For the text-containing cell, return its midpoint in (X, Y) coordinate format. 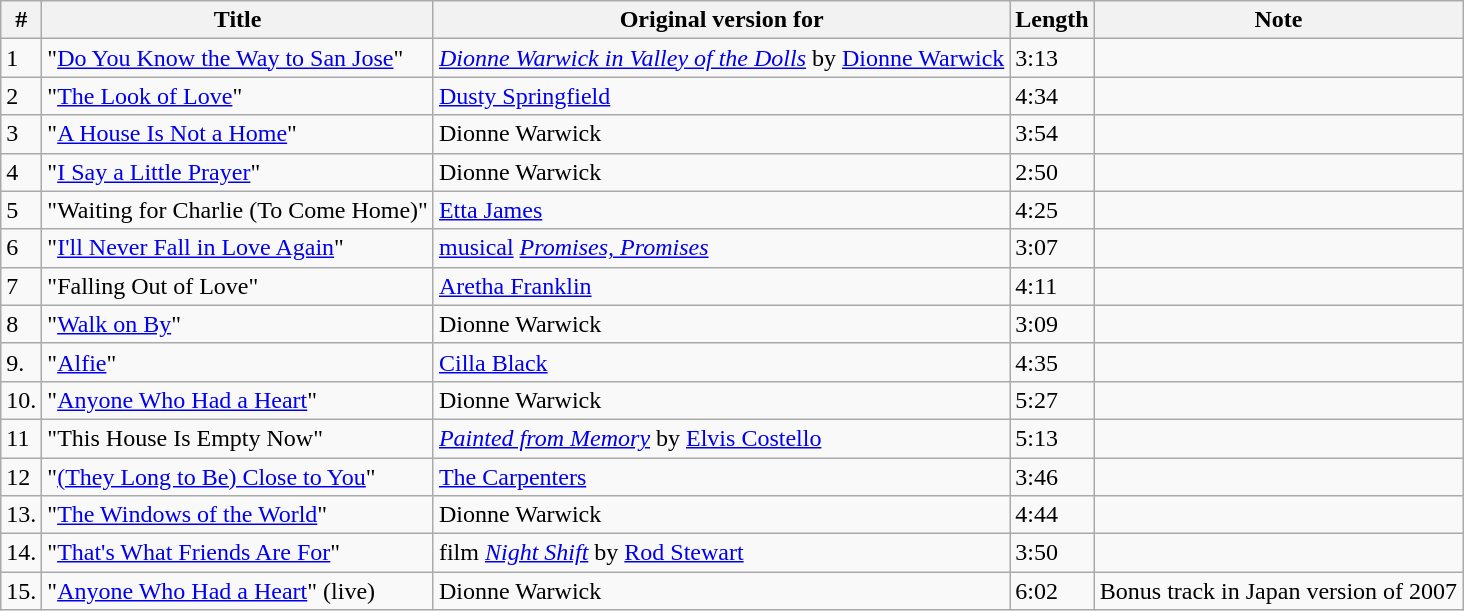
4:25 (1052, 210)
14. (22, 553)
9. (22, 362)
"This House Is Empty Now" (238, 438)
Painted from Memory by Elvis Costello (721, 438)
2 (22, 96)
8 (22, 324)
7 (22, 286)
Dionne Warwick in Valley of the Dolls by Dionne Warwick (721, 58)
"The Windows of the World" (238, 515)
Aretha Franklin (721, 286)
Original version for (721, 20)
Note (1278, 20)
"A House Is Not a Home" (238, 134)
"I Say a Little Prayer" (238, 172)
musical Promises, Promises (721, 248)
3:13 (1052, 58)
3:09 (1052, 324)
4:35 (1052, 362)
Dusty Springfield (721, 96)
6 (22, 248)
3:46 (1052, 477)
Bonus track in Japan version of 2007 (1278, 591)
Cilla Black (721, 362)
3:50 (1052, 553)
3:07 (1052, 248)
15. (22, 591)
1 (22, 58)
"Walk on By" (238, 324)
5 (22, 210)
"Waiting for Charlie (To Come Home)" (238, 210)
"Anyone Who Had a Heart" (live) (238, 591)
"Do You Know the Way to San Jose" (238, 58)
film Night Shift by Rod Stewart (721, 553)
5:13 (1052, 438)
Title (238, 20)
# (22, 20)
13. (22, 515)
6:02 (1052, 591)
4:34 (1052, 96)
4:44 (1052, 515)
Length (1052, 20)
3 (22, 134)
12 (22, 477)
5:27 (1052, 400)
2:50 (1052, 172)
Etta James (721, 210)
"The Look of Love" (238, 96)
"Anyone Who Had a Heart" (238, 400)
3:54 (1052, 134)
11 (22, 438)
4:11 (1052, 286)
"That's What Friends Are For" (238, 553)
"I'll Never Fall in Love Again" (238, 248)
"Alfie" (238, 362)
10. (22, 400)
4 (22, 172)
The Carpenters (721, 477)
"(They Long to Be) Close to You" (238, 477)
"Falling Out of Love" (238, 286)
